For the text-containing cell, return its midpoint in [X, Y] coordinate format. 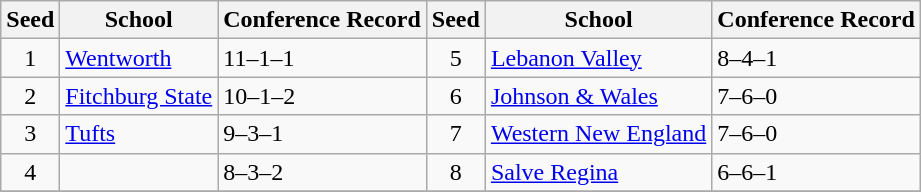
8–4–1 [816, 58]
3 [30, 134]
Tufts [139, 134]
Lebanon Valley [598, 58]
8–3–2 [322, 172]
2 [30, 96]
Western New England [598, 134]
7 [456, 134]
5 [456, 58]
10–1–2 [322, 96]
6–6–1 [816, 172]
Wentworth [139, 58]
Salve Regina [598, 172]
Johnson & Wales [598, 96]
1 [30, 58]
6 [456, 96]
4 [30, 172]
11–1–1 [322, 58]
Fitchburg State [139, 96]
9–3–1 [322, 134]
8 [456, 172]
